From the cell containing the given text, extract its center point as (x, y) coordinate. 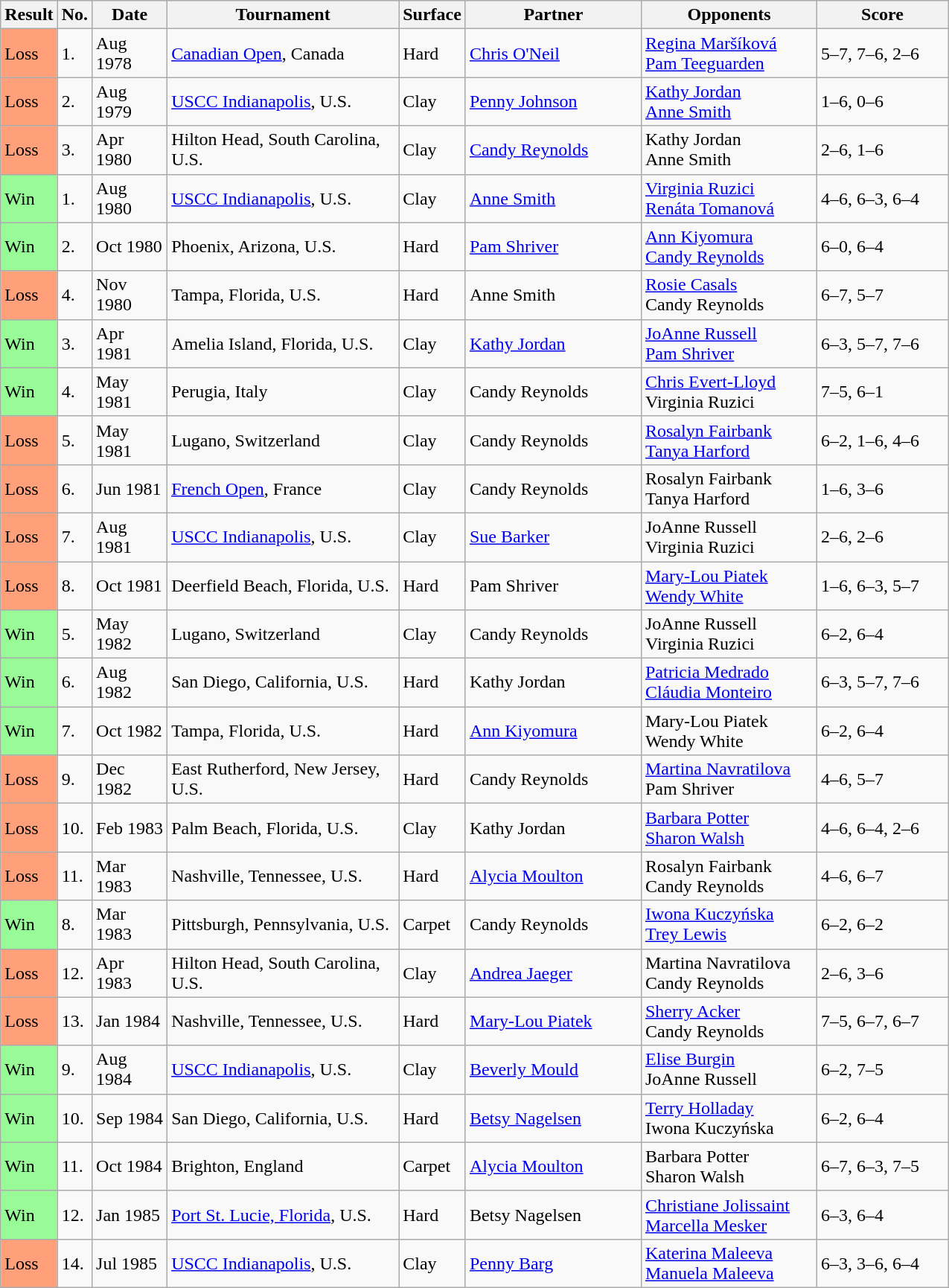
Rosalyn Fairbank Candy Reynolds (729, 877)
Oct 1984 (130, 1167)
1–6, 0–6 (883, 101)
Oct 1980 (130, 247)
7–5, 6–7, 6–7 (883, 1021)
1–6, 3–6 (883, 488)
Surface (432, 15)
Date (130, 15)
East Rutherford, New Jersey, U.S. (283, 780)
Opponents (729, 15)
Martina Navratilova Pam Shriver (729, 780)
Tournament (283, 15)
Aug 1978 (130, 54)
Sep 1984 (130, 1118)
Virginia Ruzici Renáta Tomanová (729, 198)
6–0, 6–4 (883, 247)
Aug 1979 (130, 101)
Sue Barker (553, 537)
Beverly Mould (553, 1070)
Result (29, 15)
Aug 1981 (130, 537)
Chris Evert-Lloyd Virginia Ruzici (729, 391)
Patricia Medrado Cláudia Monteiro (729, 683)
Apr 1980 (130, 150)
Oct 1981 (130, 585)
Jan 1984 (130, 1021)
Jan 1985 (130, 1214)
5–7, 7–6, 2–6 (883, 54)
6–7, 6–3, 7–5 (883, 1167)
Oct 1982 (130, 731)
Penny Barg (553, 1263)
Elise Burgin JoAnne Russell (729, 1070)
Christiane Jolissaint Marcella Mesker (729, 1214)
Regina Maršíková Pam Teeguarden (729, 54)
No. (74, 15)
Ann Kiyomura (553, 731)
Andrea Jaeger (553, 973)
Port St. Lucie, Florida, U.S. (283, 1214)
Apr 1983 (130, 973)
Mary-Lou Piatek (553, 1021)
Nov 1980 (130, 295)
Palm Beach, Florida, U.S. (283, 827)
Sherry Acker Candy Reynolds (729, 1021)
4–6, 6–7 (883, 877)
13. (74, 1021)
6–3, 6–4 (883, 1214)
6–7, 5–7 (883, 295)
Chris O'Neil (553, 54)
Dec 1982 (130, 780)
Canadian Open, Canada (283, 54)
Score (883, 15)
7–5, 6–1 (883, 391)
Penny Johnson (553, 101)
May 1982 (130, 634)
4–6, 6–3, 6–4 (883, 198)
JoAnne Russell Pam Shriver (729, 344)
6–2, 1–6, 4–6 (883, 440)
Feb 1983 (130, 827)
14. (74, 1263)
Aug 1980 (130, 198)
Rosie Casals Candy Reynolds (729, 295)
1–6, 6–3, 5–7 (883, 585)
Brighton, England (283, 1167)
Partner (553, 15)
Jun 1981 (130, 488)
2–6, 1–6 (883, 150)
6–2, 7–5 (883, 1070)
Terry Holladay Iwona Kuczyńska (729, 1118)
4–6, 5–7 (883, 780)
Amelia Island, Florida, U.S. (283, 344)
Apr 1981 (130, 344)
Phoenix, Arizona, U.S. (283, 247)
Pittsburgh, Pennsylvania, U.S. (283, 924)
French Open, France (283, 488)
Katerina Maleeva Manuela Maleeva (729, 1263)
2–6, 3–6 (883, 973)
Perugia, Italy (283, 391)
Ann Kiyomura Candy Reynolds (729, 247)
6–3, 3–6, 6–4 (883, 1263)
Aug 1984 (130, 1070)
Jul 1985 (130, 1263)
Aug 1982 (130, 683)
Iwona Kuczyńska Trey Lewis (729, 924)
6–2, 6–2 (883, 924)
2–6, 2–6 (883, 537)
4–6, 6–4, 2–6 (883, 827)
Martina Navratilova Candy Reynolds (729, 973)
Deerfield Beach, Florida, U.S. (283, 585)
